Pinpoint the cell where the given text exists, returning its (X, Y) midpoint coordinate. 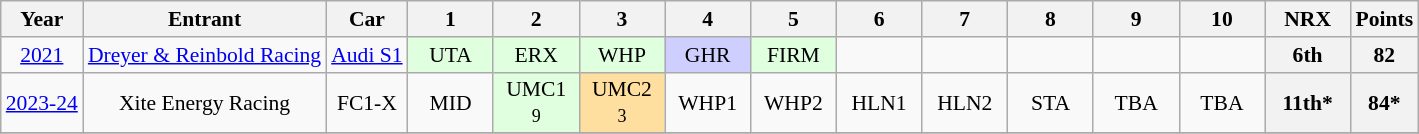
Car (366, 19)
WHP2 (793, 102)
7 (965, 19)
FC1-X (366, 102)
3 (622, 19)
UMC23 (622, 102)
HLN2 (965, 102)
6 (879, 19)
8 (1051, 19)
WHP (622, 55)
MID (451, 102)
GHR (708, 55)
NRX (1308, 19)
2 (536, 19)
82 (1384, 55)
WHP1 (708, 102)
UMC19 (536, 102)
Year (42, 19)
1 (451, 19)
Xite Energy Racing (204, 102)
11th* (1308, 102)
FIRM (793, 55)
9 (1136, 19)
Audi S1 (366, 55)
6th (1308, 55)
Dreyer & Reinbold Racing (204, 55)
4 (708, 19)
ERX (536, 55)
Entrant (204, 19)
STA (1051, 102)
10 (1222, 19)
HLN1 (879, 102)
84* (1384, 102)
2021 (42, 55)
UTA (451, 55)
5 (793, 19)
2023-24 (42, 102)
Points (1384, 19)
